Detect which cell encompasses the target text, then output its (X, Y) center coordinate. 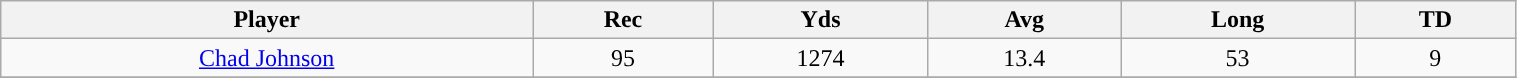
TD (1436, 20)
Player (267, 20)
Chad Johnson (267, 58)
13.4 (1024, 58)
Avg (1024, 20)
Rec (624, 20)
Yds (820, 20)
9 (1436, 58)
53 (1238, 58)
1274 (820, 58)
Long (1238, 20)
95 (624, 58)
